Pinpoint the cell where the given text exists, returning its [X, Y] midpoint coordinate. 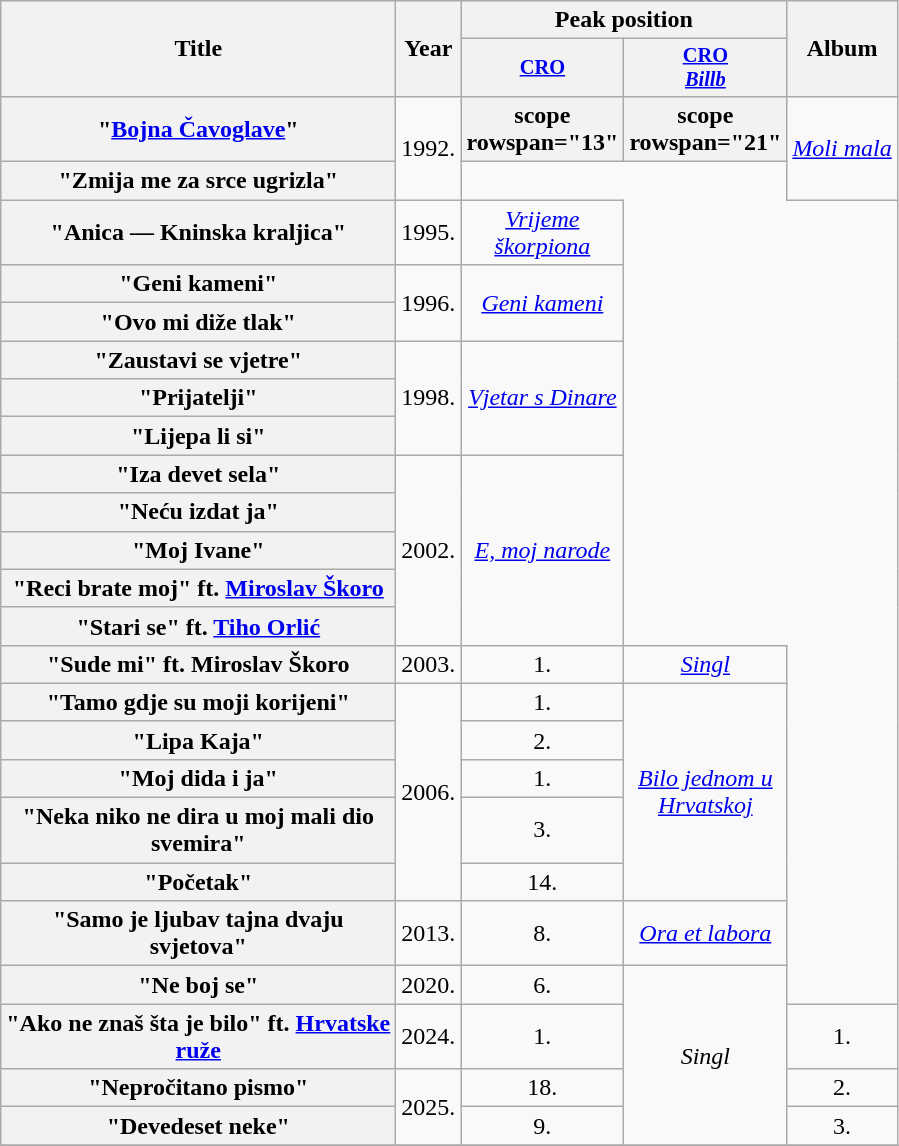
1998. [428, 398]
Peak position [624, 20]
Moli mala [842, 148]
"Reci brate moj" ft. Miroslav Škoro [198, 588]
"Devedeset neke" [198, 1126]
"Geni kameni" [198, 284]
CRO [542, 68]
"Sude mi" ft. Miroslav Škoro [198, 664]
"Ne boj se" [198, 985]
2025. [428, 1107]
Title [198, 49]
Ora et labora [706, 934]
Album [842, 49]
14. [542, 882]
"Prijatelji" [198, 398]
"Neću izdat ja" [198, 512]
scope rowspan="21" [706, 128]
"Zmija me za srce ugrizla" [198, 181]
"Lipa Kaja" [198, 740]
"Tamo gdje su moji korijeni" [198, 702]
2003. [428, 664]
"Ako ne znaš šta je bilo" ft. Hrvatske ruže [198, 1036]
2006. [428, 792]
"Moj Ivane" [198, 550]
"Bojna Čavoglave" [198, 128]
E, moj narode [542, 550]
"Neka niko ne dira u moj mali dio svemira" [198, 830]
"Moj dida i ja" [198, 778]
"Nepročitano pismo" [198, 1088]
1992. [428, 148]
2024. [428, 1036]
"Stari se" ft. Tiho Orlić [198, 626]
9. [542, 1126]
8. [542, 934]
2013. [428, 934]
"Zaustavi se vjetre" [198, 360]
"Iza devet sela" [198, 474]
"Anica — Kninska kraljica" [198, 232]
"Ovo mi diže tlak" [198, 322]
1995. [428, 232]
"Samo je ljubav tajna dvaju svjetova" [198, 934]
Year [428, 49]
"Početak" [198, 882]
2020. [428, 985]
Bilo jednom u Hrvatskoj [706, 792]
Vjetar s Dinare [542, 398]
18. [542, 1088]
1996. [428, 303]
Vrijeme škorpiona [542, 232]
CROBillb [706, 68]
6. [542, 985]
Geni kameni [542, 303]
scope rowspan="13" [542, 128]
"Lijepa li si" [198, 436]
2002. [428, 550]
